Identify which cell holds the provided text, then report its [X, Y] central coordinate. 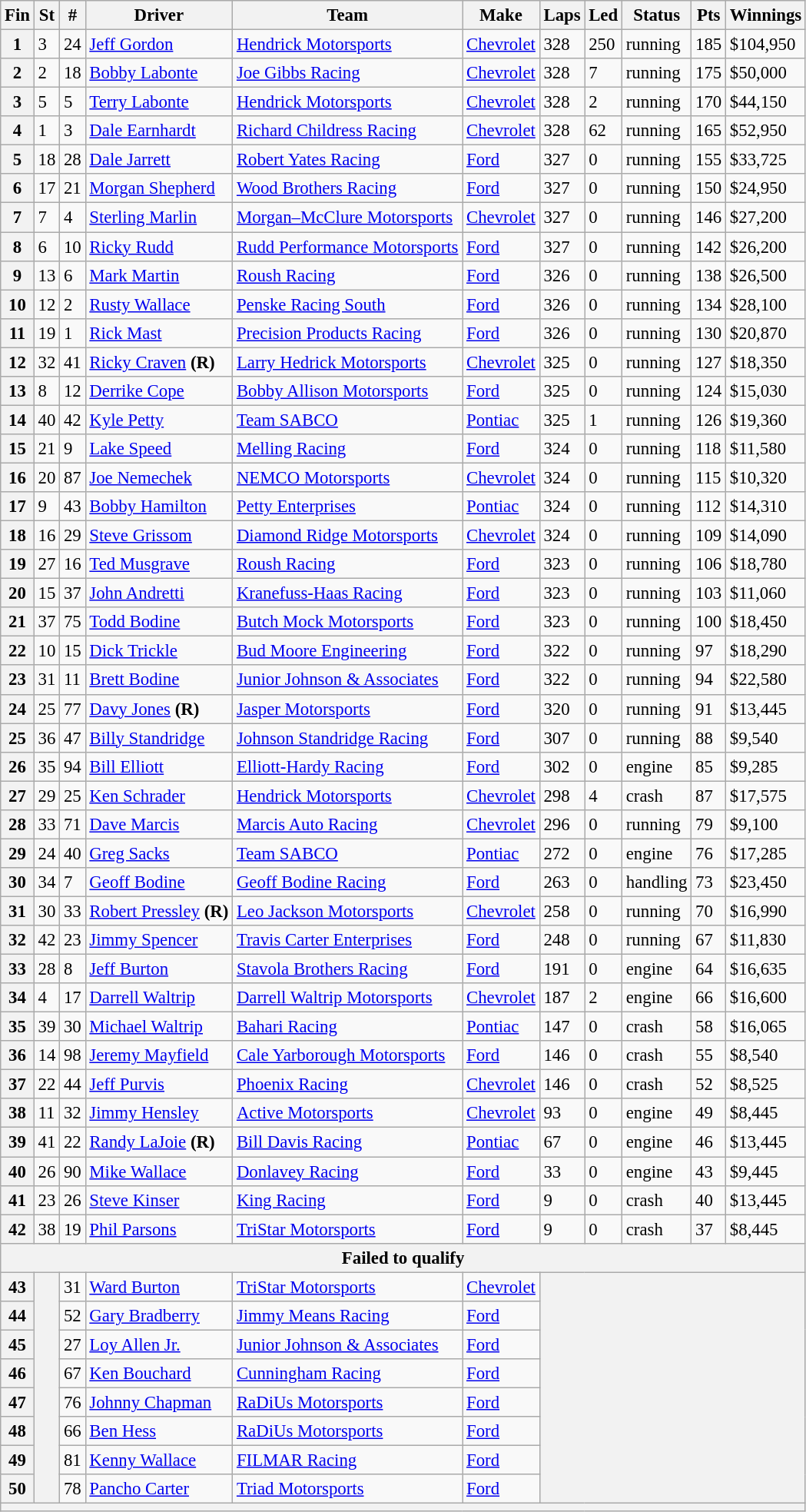
Penske Racing South [347, 304]
Team [347, 15]
$11,060 [766, 593]
Bobby Hamilton [159, 507]
$44,150 [766, 102]
handling [656, 882]
Robert Yates Racing [347, 160]
64 [708, 969]
Leo Jackson Motorsports [347, 911]
$11,580 [766, 449]
147 [562, 1027]
Steve Kinser [159, 1200]
$20,870 [766, 333]
175 [708, 73]
Larry Hedrick Motorsports [347, 362]
81 [72, 1460]
Todd Bodine [159, 622]
Laps [562, 15]
70 [708, 911]
FILMAR Racing [347, 1460]
$22,580 [766, 680]
Phoenix Racing [347, 1085]
Bill Elliott [159, 766]
$27,200 [766, 218]
187 [562, 998]
Rudd Performance Motorsports [347, 247]
Lake Speed [159, 449]
Greg Sacks [159, 853]
45 [18, 1344]
$16,990 [766, 911]
Mike Wallace [159, 1171]
126 [708, 420]
Johnson Standridge Racing [347, 738]
Jeff Burton [159, 969]
$16,635 [766, 969]
Sterling Marlin [159, 218]
Driver [159, 15]
Mark Martin [159, 275]
Bud Moore Engineering [347, 651]
79 [708, 825]
Make [501, 15]
Melling Racing [347, 449]
$8,525 [766, 1085]
106 [708, 564]
Kyle Petty [159, 420]
124 [708, 391]
Triad Motorsports [347, 1489]
$14,310 [766, 507]
165 [708, 131]
Bill Davis Racing [347, 1142]
$18,290 [766, 651]
$17,285 [766, 853]
$28,100 [766, 304]
Johnny Chapman [159, 1402]
$8,540 [766, 1055]
$52,950 [766, 131]
Dale Earnhardt [159, 131]
263 [562, 882]
191 [562, 969]
$26,200 [766, 247]
Joe Nemechek [159, 477]
Wood Brothers Racing [347, 188]
250 [604, 45]
298 [562, 796]
85 [708, 766]
272 [562, 853]
St [46, 15]
58 [708, 1027]
118 [708, 449]
Marcis Auto Racing [347, 825]
Darrell Waltrip [159, 998]
Pts [708, 15]
$104,950 [766, 45]
Richard Childress Racing [347, 131]
115 [708, 477]
109 [708, 536]
NEMCO Motorsports [347, 477]
55 [708, 1055]
$15,030 [766, 391]
Michael Waltrip [159, 1027]
97 [708, 651]
Ricky Rudd [159, 247]
130 [708, 333]
78 [72, 1489]
Jeff Purvis [159, 1085]
$18,780 [766, 564]
296 [562, 825]
Randy LaJoie (R) [159, 1142]
Morgan Shepherd [159, 188]
$14,090 [766, 536]
Ricky Craven (R) [159, 362]
Status [656, 15]
Travis Carter Enterprises [347, 940]
Dave Marcis [159, 825]
$10,320 [766, 477]
73 [708, 882]
Winnings [766, 15]
Jimmy Means Racing [347, 1316]
155 [708, 160]
Stavola Brothers Racing [347, 969]
Ward Burton [159, 1287]
Elliott-Hardy Racing [347, 766]
Jasper Motorsports [347, 709]
90 [72, 1171]
Jimmy Hensley [159, 1114]
Kranefuss-Haas Racing [347, 593]
100 [708, 622]
Jeremy Mayfield [159, 1055]
75 [72, 622]
Joe Gibbs Racing [347, 73]
98 [72, 1055]
142 [708, 247]
77 [72, 709]
307 [562, 738]
138 [708, 275]
Failed to qualify [403, 1258]
Ben Hess [159, 1431]
$26,500 [766, 275]
Fin [18, 15]
$16,065 [766, 1027]
Donlavey Racing [347, 1171]
103 [708, 593]
185 [708, 45]
Morgan–McClure Motorsports [347, 218]
$50,000 [766, 73]
248 [562, 940]
Pancho Carter [159, 1489]
62 [604, 131]
$11,830 [766, 940]
Loy Allen Jr. [159, 1344]
Kenny Wallace [159, 1460]
127 [708, 362]
Bobby Labonte [159, 73]
Brett Bodine [159, 680]
Active Motorsports [347, 1114]
Cale Yarborough Motorsports [347, 1055]
$17,575 [766, 796]
170 [708, 102]
302 [562, 766]
King Racing [347, 1200]
Rusty Wallace [159, 304]
Gary Bradberry [159, 1316]
Led [604, 15]
$18,350 [766, 362]
Davy Jones (R) [159, 709]
Dick Trickle [159, 651]
Jeff Gordon [159, 45]
Precision Products Racing [347, 333]
Darrell Waltrip Motorsports [347, 998]
150 [708, 188]
Bobby Allison Motorsports [347, 391]
$9,445 [766, 1171]
112 [708, 507]
# [72, 15]
Petty Enterprises [347, 507]
Robert Pressley (R) [159, 911]
Bahari Racing [347, 1027]
Diamond Ridge Motorsports [347, 536]
Derrike Cope [159, 391]
88 [708, 738]
71 [72, 825]
Billy Standridge [159, 738]
91 [708, 709]
$18,450 [766, 622]
Cunningham Racing [347, 1374]
Dale Jarrett [159, 160]
Ken Schrader [159, 796]
Phil Parsons [159, 1229]
50 [18, 1489]
Ted Musgrave [159, 564]
320 [562, 709]
$9,540 [766, 738]
Rick Mast [159, 333]
Terry Labonte [159, 102]
Ken Bouchard [159, 1374]
134 [708, 304]
$19,360 [766, 420]
48 [18, 1431]
258 [562, 911]
$16,600 [766, 998]
$23,450 [766, 882]
Jimmy Spencer [159, 940]
Geoff Bodine [159, 882]
$24,950 [766, 188]
$9,100 [766, 825]
Geoff Bodine Racing [347, 882]
93 [562, 1114]
John Andretti [159, 593]
$9,285 [766, 766]
Steve Grissom [159, 536]
$33,725 [766, 160]
Butch Mock Motorsports [347, 622]
